Search for the cell housing the specified text and yield its [X, Y] center coordinate. 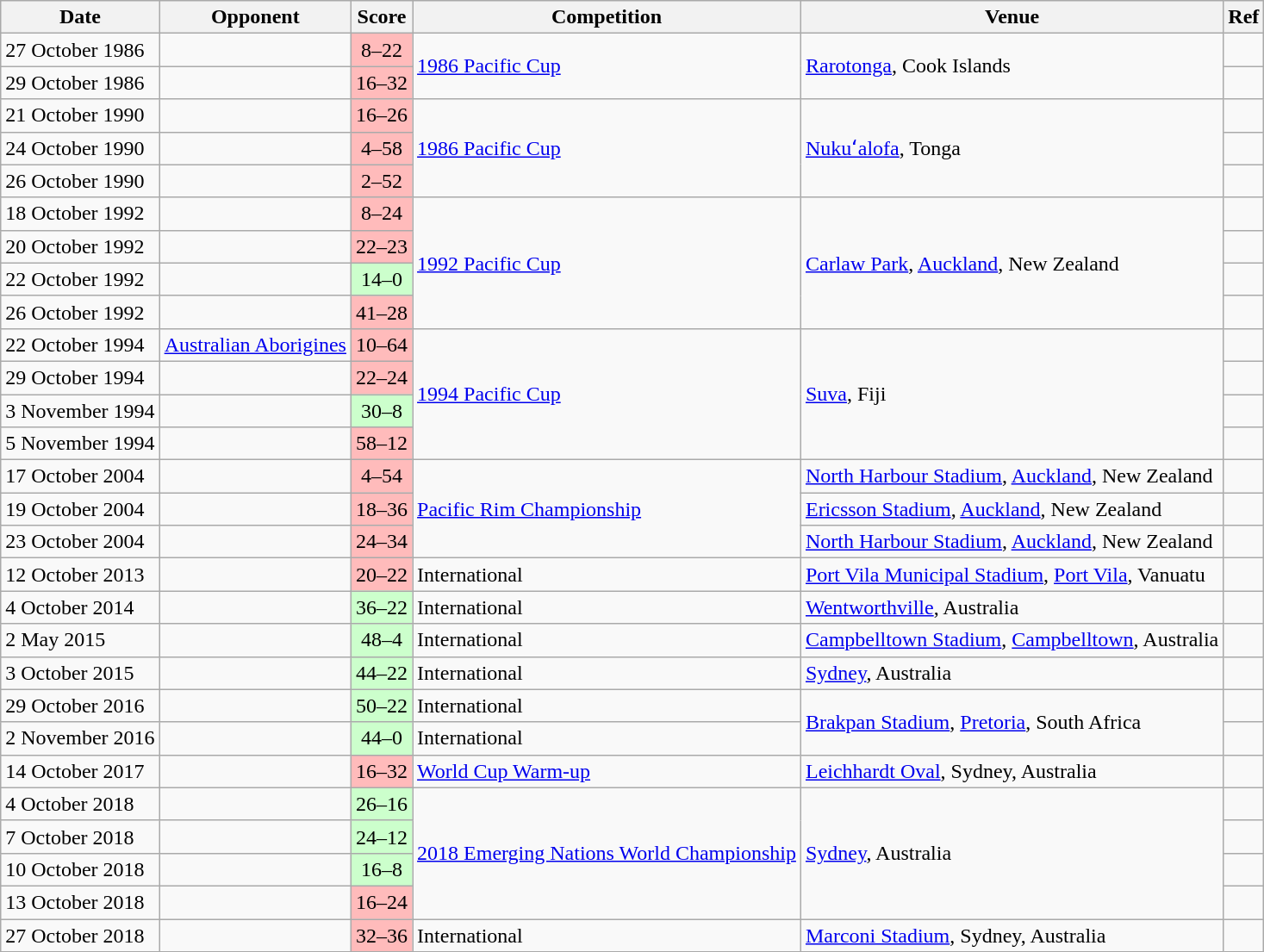
27 October 2018 [80, 935]
17 October 2004 [80, 476]
26–16 [381, 804]
32–36 [381, 935]
3 November 1994 [80, 411]
5 November 1994 [80, 444]
44–22 [381, 673]
Pacific Rim Championship [607, 509]
Wentworthville, Australia [1012, 607]
48–4 [381, 640]
26 October 1992 [80, 312]
World Cup Warm-up [607, 771]
Competition [607, 17]
13 October 2018 [80, 902]
4–58 [381, 148]
24–12 [381, 837]
22–24 [381, 377]
14 October 2017 [80, 771]
Rarotonga, Cook Islands [1012, 66]
19 October 2004 [80, 509]
18–36 [381, 509]
36–22 [381, 607]
21 October 1990 [80, 115]
Port Vila Municipal Stadium, Port Vila, Vanuatu [1012, 575]
Suva, Fiji [1012, 394]
23 October 2004 [80, 542]
16–8 [381, 869]
Leichhardt Oval, Sydney, Australia [1012, 771]
Australian Aborigines [255, 345]
1992 Pacific Cup [607, 263]
41–28 [381, 312]
Ref [1244, 17]
Campbelltown Stadium, Campbelltown, Australia [1012, 640]
26 October 1990 [80, 181]
29 October 1986 [80, 83]
Opponent [255, 17]
27 October 1986 [80, 50]
12 October 2013 [80, 575]
2 May 2015 [80, 640]
Carlaw Park, Auckland, New Zealand [1012, 263]
7 October 2018 [80, 837]
2 November 2016 [80, 738]
3 October 2015 [80, 673]
22 October 1992 [80, 279]
29 October 1994 [80, 377]
58–12 [381, 444]
44–0 [381, 738]
8–22 [381, 50]
Ericsson Stadium, Auckland, New Zealand [1012, 509]
30–8 [381, 411]
29 October 2016 [80, 706]
20 October 1992 [80, 246]
Score [381, 17]
10 October 2018 [80, 869]
2–52 [381, 181]
2018 Emerging Nations World Championship [607, 853]
24–34 [381, 542]
10–64 [381, 345]
8–24 [381, 214]
14–0 [381, 279]
Date [80, 17]
4 October 2018 [80, 804]
18 October 1992 [80, 214]
22–23 [381, 246]
20–22 [381, 575]
4–54 [381, 476]
Brakpan Stadium, Pretoria, South Africa [1012, 722]
16–26 [381, 115]
50–22 [381, 706]
1994 Pacific Cup [607, 394]
22 October 1994 [80, 345]
4 October 2014 [80, 607]
Nukuʻalofa, Tonga [1012, 148]
Marconi Stadium, Sydney, Australia [1012, 935]
16–24 [381, 902]
Venue [1012, 17]
24 October 1990 [80, 148]
